Return [X, Y] of the center of cell containing provided text 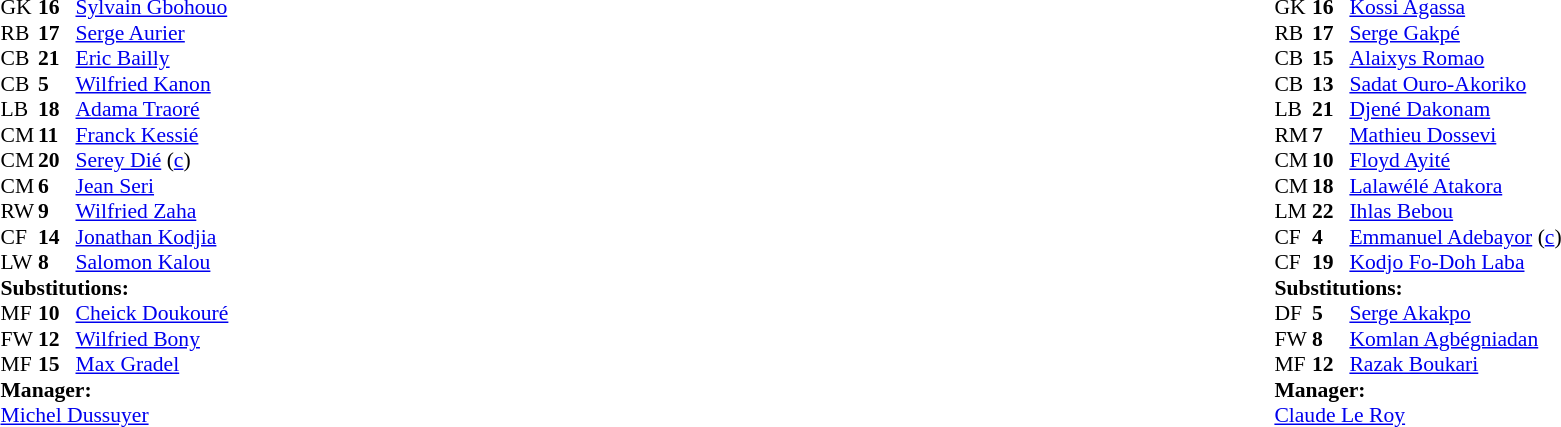
Wilfried Kanon [152, 84]
22 [1331, 211]
Jonathan Kodjia [152, 237]
Serge Gakpé [1455, 33]
4 [1331, 237]
Sadat Ouro-Akoriko [1455, 84]
LM [1293, 211]
19 [1331, 263]
9 [57, 211]
Kodjo Fo-Doh Laba [1455, 263]
7 [1331, 135]
Emmanuel Adebayor (c) [1455, 237]
Franck Kessié [152, 135]
Wilfried Zaha [152, 211]
Serey Dié (c) [152, 161]
Alaixys Romao [1455, 59]
Komlan Agbégniadan [1455, 339]
Adama Traoré [152, 109]
Serge Akakpo [1455, 313]
11 [57, 135]
Jean Seri [152, 186]
Cheick Doukouré [152, 313]
Salomon Kalou [152, 263]
Eric Bailly [152, 59]
20 [57, 161]
14 [57, 237]
DF [1293, 313]
Lalawélé Atakora [1455, 186]
LW [19, 263]
Floyd Ayité [1455, 161]
Djené Dakonam [1455, 109]
Ihlas Bebou [1455, 211]
RW [19, 211]
Max Gradel [152, 365]
13 [1331, 84]
6 [57, 186]
Mathieu Dossevi [1455, 135]
Serge Aurier [152, 33]
Razak Boukari [1455, 365]
Wilfried Bony [152, 339]
RM [1293, 135]
